Locate the cell with the specified text and output its [x, y] center coordinate. 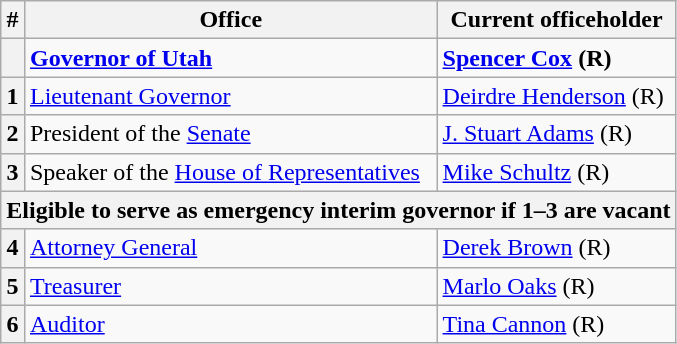
Mike Schultz (R) [556, 172]
Speaker of the House of Representatives [230, 172]
Attorney General [230, 248]
2 [13, 134]
Treasurer [230, 286]
Office [230, 20]
Marlo Oaks (R) [556, 286]
4 [13, 248]
J. Stuart Adams (R) [556, 134]
5 [13, 286]
3 [13, 172]
President of the Senate [230, 134]
Tina Cannon (R) [556, 324]
1 [13, 96]
Spencer Cox (R) [556, 58]
Auditor [230, 324]
# [13, 20]
Derek Brown (R) [556, 248]
Current officeholder [556, 20]
6 [13, 324]
Deirdre Henderson (R) [556, 96]
Eligible to serve as emergency interim governor if 1–3 are vacant [338, 210]
Lieutenant Governor [230, 96]
Governor of Utah [230, 58]
